Return the (X, Y) coordinate for the center point of the cell that contains the specified text.  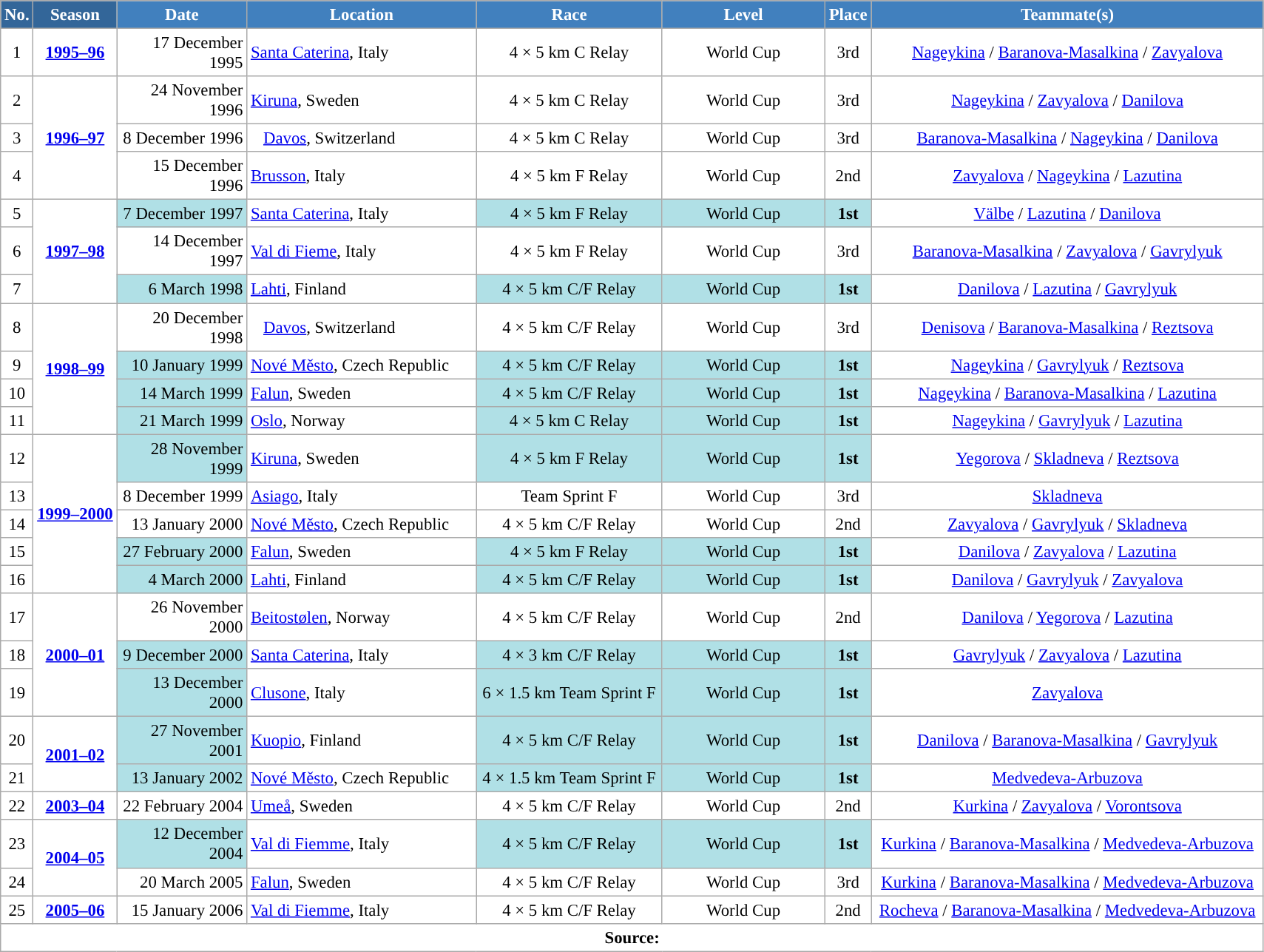
18 (17, 655)
15 (17, 552)
Medvedeva-Arbuzova (1068, 778)
13 (17, 496)
Team Sprint F (570, 496)
6 (17, 251)
Source: (632, 937)
Danilova / Lazutina / Gavrylyuk (1068, 289)
Teammate(s) (1068, 15)
11 (17, 420)
Gavrylyuk / Zavyalova / Lazutina (1068, 655)
Rocheva / Baranova-Masalkina / Medvedeva-Arbuzova (1068, 910)
Skladneva (1068, 496)
1999–2000 (75, 513)
8 December 1999 (182, 496)
1998–99 (75, 368)
8 (17, 327)
4 × 3 km C/F Relay (570, 655)
Nageykina / Gavrylyuk / Reztsova (1068, 365)
15 December 1996 (182, 176)
21 March 1999 (182, 420)
Danilova / Yegorova / Lazutina (1068, 617)
12 (17, 459)
Denisova / Baranova-Masalkina / Reztsova (1068, 327)
25 (17, 910)
Brusson, Italy (362, 176)
Season (75, 15)
No. (17, 15)
Asiago, Italy (362, 496)
Oslo, Norway (362, 420)
Kuopio, Finland (362, 741)
Yegorova / Skladneva / Reztsova (1068, 459)
10 (17, 393)
Danilova / Baranova-Masalkina / Gavrylyuk (1068, 741)
7 December 1997 (182, 214)
20 December 1998 (182, 327)
Clusone, Italy (362, 692)
Race (570, 15)
4 March 2000 (182, 579)
20 (17, 741)
Location (362, 15)
Kurkina / Zavyalova / Vorontsova (1068, 806)
Nageykina / Zavyalova / Danilova (1068, 101)
1997–98 (75, 251)
3 (17, 138)
Beitostølen, Norway (362, 617)
14 March 1999 (182, 393)
12 December 2004 (182, 845)
6 × 1.5 km Team Sprint F (570, 692)
26 November 2000 (182, 617)
14 December 1997 (182, 251)
Zavyalova (1068, 692)
4 × 1.5 km Team Sprint F (570, 778)
Nageykina / Baranova-Masalkina / Lazutina (1068, 393)
20 March 2005 (182, 882)
Umeå, Sweden (362, 806)
9 December 2000 (182, 655)
19 (17, 692)
Place (848, 15)
1 (17, 53)
23 (17, 845)
27 November 2001 (182, 741)
4 (17, 176)
Val di Fieme, Italy (362, 251)
13 January 2000 (182, 524)
22 (17, 806)
1996–97 (75, 138)
27 February 2000 (182, 552)
1995–96 (75, 53)
Välbe / Lazutina / Danilova (1068, 214)
16 (17, 579)
17 December 1995 (182, 53)
13 December 2000 (182, 692)
24 November 1996 (182, 101)
Zavyalova / Gavrylyuk / Skladneva (1068, 524)
9 (17, 365)
Date (182, 15)
Zavyalova / Nageykina / Lazutina (1068, 176)
Danilova / Gavrylyuk / Zavyalova (1068, 579)
2 (17, 101)
Baranova-Masalkina / Zavyalova / Gavrylyuk (1068, 251)
Danilova / Zavyalova / Lazutina (1068, 552)
5 (17, 214)
Baranova-Masalkina / Nageykina / Danilova (1068, 138)
10 January 1999 (182, 365)
24 (17, 882)
15 January 2006 (182, 910)
21 (17, 778)
2003–04 (75, 806)
2000–01 (75, 655)
2001–02 (75, 754)
17 (17, 617)
14 (17, 524)
2005–06 (75, 910)
Nageykina / Baranova-Masalkina / Zavyalova (1068, 53)
28 November 1999 (182, 459)
7 (17, 289)
2004–05 (75, 858)
13 January 2002 (182, 778)
Level (744, 15)
22 February 2004 (182, 806)
Nageykina / Gavrylyuk / Lazutina (1068, 420)
8 December 1996 (182, 138)
6 March 1998 (182, 289)
